Pinpoint the cell where the given text exists, returning its (X, Y) midpoint coordinate. 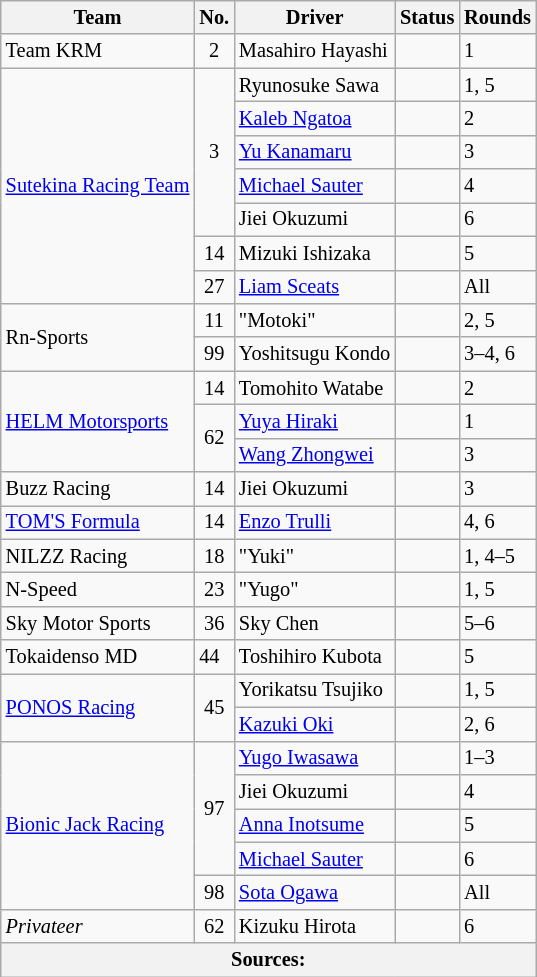
5–6 (498, 623)
Sources: (268, 960)
27 (214, 287)
11 (214, 320)
2, 6 (498, 724)
Kizuku Hirota (314, 926)
PONOS Racing (98, 706)
Rn-Sports (98, 336)
Kazuki Oki (314, 724)
Yorikatsu Tsujiko (314, 690)
Kaleb Ngatoa (314, 118)
3–4, 6 (498, 354)
1–3 (498, 758)
Yuya Hiraki (314, 421)
45 (214, 706)
Masahiro Hayashi (314, 51)
Yoshitsugu Kondo (314, 354)
"Motoki" (314, 320)
99 (214, 354)
Team KRM (98, 51)
97 (214, 808)
Sky Motor Sports (98, 623)
Driver (314, 17)
Yugo Iwasawa (314, 758)
36 (214, 623)
Team (98, 17)
"Yugo" (314, 589)
NILZZ Racing (98, 556)
"Yuki" (314, 556)
Tokaidenso MD (98, 657)
23 (214, 589)
Anna Inotsume (314, 825)
98 (214, 892)
Sota Ogawa (314, 892)
Enzo Trulli (314, 522)
18 (214, 556)
Mizuki Ishizaka (314, 253)
Liam Sceats (314, 287)
2, 5 (498, 320)
TOM'S Formula (98, 522)
Rounds (498, 17)
Wang Zhongwei (314, 455)
N-Speed (98, 589)
Privateer (98, 926)
1, 4–5 (498, 556)
Sky Chen (314, 623)
44 (214, 657)
4, 6 (498, 522)
Ryunosuke Sawa (314, 85)
Sutekina Racing Team (98, 186)
No. (214, 17)
Tomohito Watabe (314, 388)
HELM Motorsports (98, 422)
Status (427, 17)
Toshihiro Kubota (314, 657)
Bionic Jack Racing (98, 825)
Buzz Racing (98, 489)
Yu Kanamaru (314, 152)
